Scan for the cell matching the given text and deliver its (X, Y) coordinate at center. 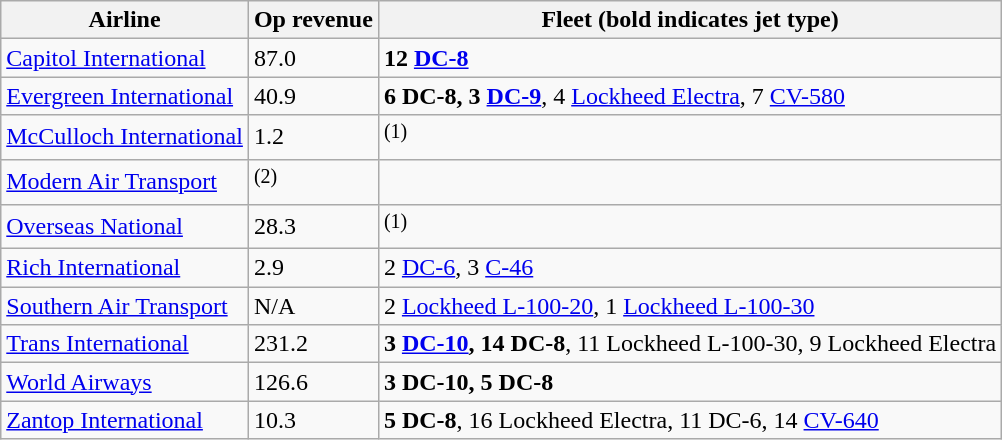
126.6 (313, 382)
Southern Air Transport (125, 306)
3 DC-10, 5 DC-8 (690, 382)
87.0 (313, 58)
Rich International (125, 268)
231.2 (313, 344)
Fleet (bold indicates jet type) (690, 20)
10.3 (313, 420)
Zantop International (125, 420)
2.9 (313, 268)
Airline (125, 20)
Overseas National (125, 226)
2 Lockheed L-100-20, 1 Lockheed L-100-30 (690, 306)
World Airways (125, 382)
40.9 (313, 96)
McCulloch International (125, 138)
6 DC-8, 3 DC-9, 4 Lockheed Electra, 7 CV-580 (690, 96)
12 DC-8 (690, 58)
Op revenue (313, 20)
(2) (313, 182)
Evergreen International (125, 96)
2 DC-6, 3 C-46 (690, 268)
Modern Air Transport (125, 182)
N/A (313, 306)
28.3 (313, 226)
5 DC-8, 16 Lockheed Electra, 11 DC-6, 14 CV-640 (690, 420)
1.2 (313, 138)
Trans International (125, 344)
3 DC-10, 14 DC-8, 11 Lockheed L-100-30, 9 Lockheed Electra (690, 344)
Capitol International (125, 58)
